Pinpoint the cell where the given text exists, returning its [x, y] midpoint coordinate. 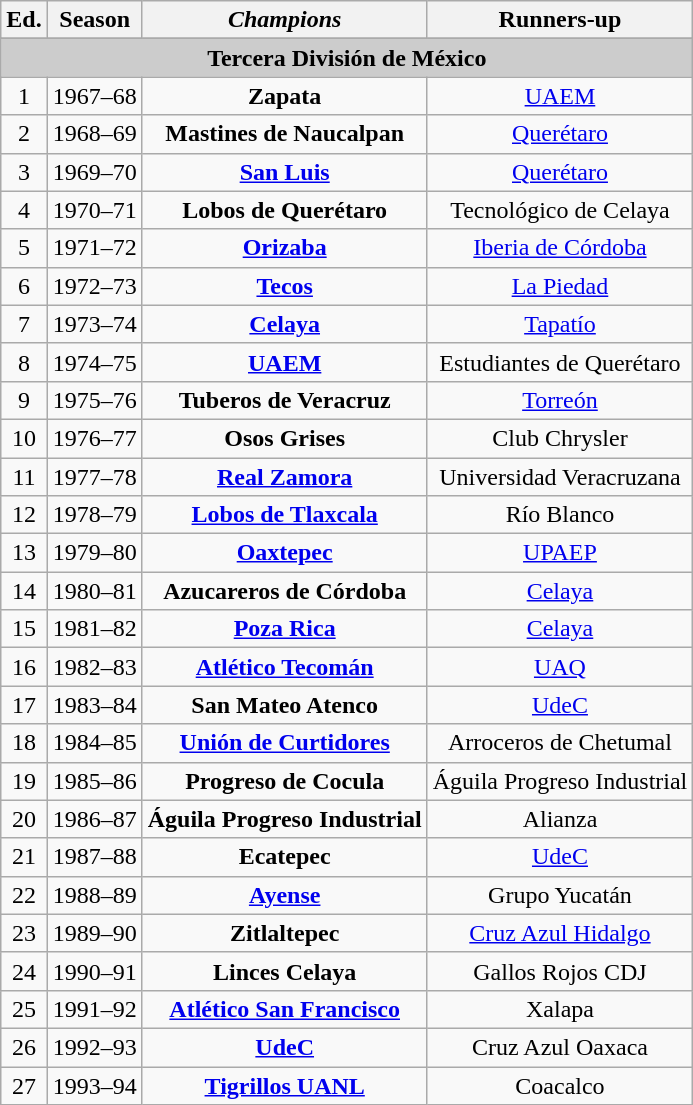
Zitlaltepec [284, 933]
La Piedad [560, 286]
9 [24, 400]
1976–77 [94, 438]
Grupo Yucatán [560, 895]
1974–75 [94, 362]
16 [24, 667]
1992–93 [94, 1047]
1967–68 [94, 96]
23 [24, 933]
14 [24, 591]
Oaxtepec [284, 553]
Zapata [284, 96]
1970–71 [94, 210]
1991–92 [94, 1009]
4 [24, 210]
1969–70 [94, 172]
18 [24, 743]
Champions [284, 20]
Poza Rica [284, 629]
Tapatío [560, 324]
Ayense [284, 895]
Runners-up [560, 20]
Lobos de Tlaxcala [284, 515]
Iberia de Córdoba [560, 248]
1978–79 [94, 515]
1975–76 [94, 400]
5 [24, 248]
Azucareros de Córdoba [284, 591]
17 [24, 705]
Tercera División de México [347, 58]
UAQ [560, 667]
Tecnológico de Celaya [560, 210]
22 [24, 895]
12 [24, 515]
1979–80 [94, 553]
1 [24, 96]
1993–94 [94, 1085]
Estudiantes de Querétaro [560, 362]
Atlético Tecomán [284, 667]
Linces Celaya [284, 971]
21 [24, 857]
San Luis [284, 172]
1980–81 [94, 591]
1981–82 [94, 629]
Atlético San Francisco [284, 1009]
19 [24, 781]
27 [24, 1085]
25 [24, 1009]
Cruz Azul Oaxaca [560, 1047]
UPAEP [560, 553]
11 [24, 477]
1973–74 [94, 324]
1968–69 [94, 134]
Tigrillos UANL [284, 1085]
24 [24, 971]
1985–86 [94, 781]
Tecos [284, 286]
20 [24, 819]
Ed. [24, 20]
Real Zamora [284, 477]
Lobos de Querétaro [284, 210]
26 [24, 1047]
3 [24, 172]
Alianza [560, 819]
13 [24, 553]
2 [24, 134]
15 [24, 629]
Progreso de Cocula [284, 781]
7 [24, 324]
Xalapa [560, 1009]
1977–78 [94, 477]
Club Chrysler [560, 438]
1972–73 [94, 286]
1984–85 [94, 743]
Arroceros de Chetumal [560, 743]
Osos Grises [284, 438]
Coacalco [560, 1085]
Torreón [560, 400]
6 [24, 286]
Gallos Rojos CDJ [560, 971]
Río Blanco [560, 515]
Orizaba [284, 248]
1983–84 [94, 705]
1987–88 [94, 857]
San Mateo Atenco [284, 705]
10 [24, 438]
8 [24, 362]
Season [94, 20]
Ecatepec [284, 857]
Universidad Veracruzana [560, 477]
Unión de Curtidores [284, 743]
1989–90 [94, 933]
1990–91 [94, 971]
1986–87 [94, 819]
1971–72 [94, 248]
Tuberos de Veracruz [284, 400]
1988–89 [94, 895]
Mastines de Naucalpan [284, 134]
Cruz Azul Hidalgo [560, 933]
1982–83 [94, 667]
